Detect which cell encompasses the target text, then output its [x, y] center coordinate. 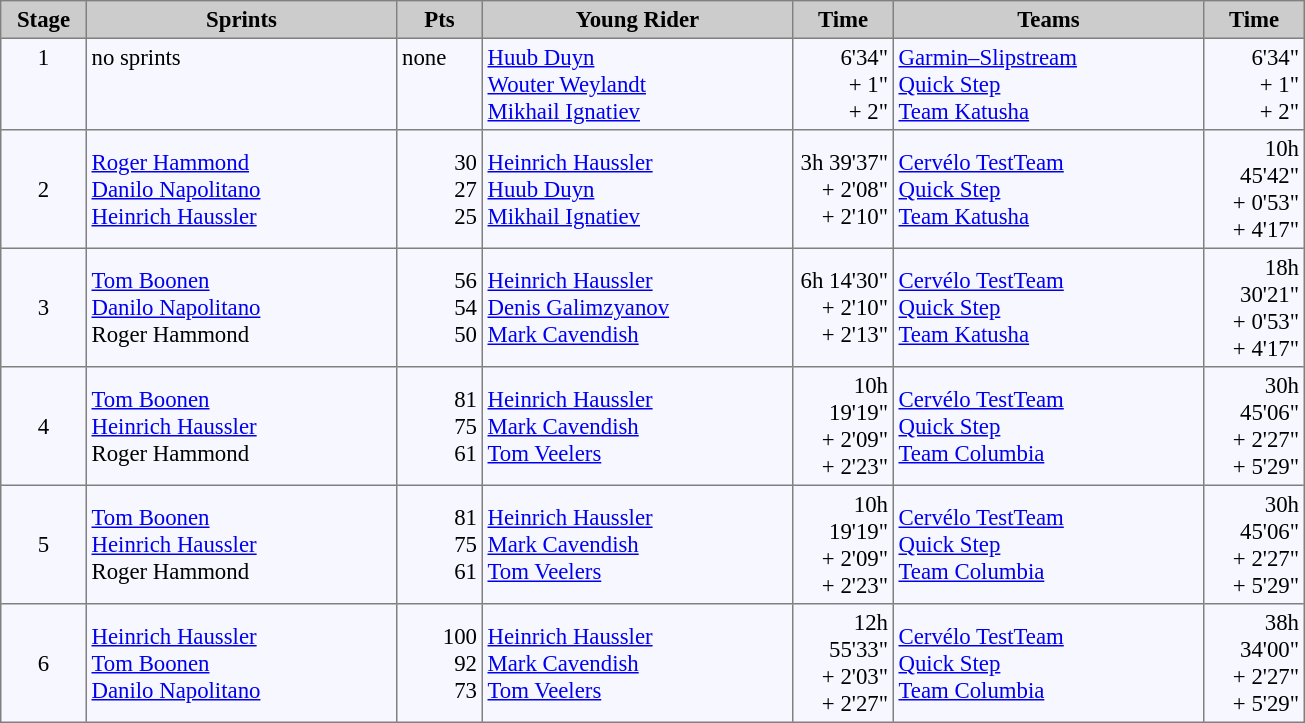
4 [44, 426]
Pts [440, 20]
100 92 73 [440, 663]
12h 55'33" + 2'03" + 2'27" [843, 663]
Teams [1048, 20]
2 [44, 189]
6 [44, 663]
Sprints [241, 20]
38h 34'00" + 2'27" + 5'29" [1254, 663]
Heinrich Haussler Huub Duyn Mikhail Ignatiev [637, 189]
3h 39'37" + 2'08" + 2'10" [843, 189]
18h 30'21" + 0'53" + 4'17" [1254, 307]
10h 45'42" + 0'53" + 4'17" [1254, 189]
5 [44, 544]
none [440, 84]
6h 14'30" + 2'10" + 2'13" [843, 307]
30 27 25 [440, 189]
3 [44, 307]
Garmin–Slipstream Quick Step Team Katusha [1048, 84]
1 [44, 84]
Tom Boonen Danilo Napolitano Roger Hammond [241, 307]
Young Rider [637, 20]
Heinrich Haussler Denis Galimzyanov Mark Cavendish [637, 307]
no sprints [241, 84]
Roger Hammond Danilo Napolitano Heinrich Haussler [241, 189]
Heinrich Haussler Tom Boonen Danilo Napolitano [241, 663]
Huub Duyn Wouter Weylandt Mikhail Ignatiev [637, 84]
Stage [44, 20]
56 54 50 [440, 307]
